Scan for the cell matching the given text and deliver its [X, Y] coordinate at center. 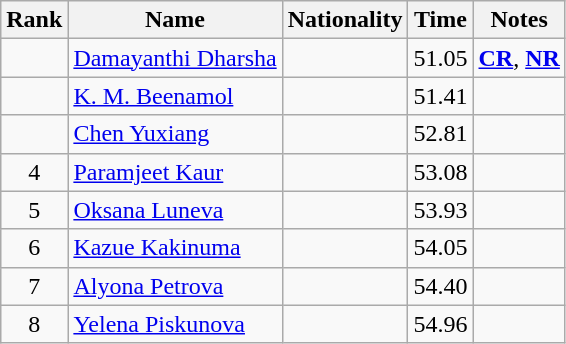
Oksana Luneva [175, 210]
51.41 [440, 96]
Kazue Kakinuma [175, 248]
Notes [519, 20]
Alyona Petrova [175, 286]
4 [34, 172]
7 [34, 286]
54.96 [440, 324]
6 [34, 248]
Rank [34, 20]
CR, NR [519, 58]
52.81 [440, 134]
Damayanthi Dharsha [175, 58]
Chen Yuxiang [175, 134]
Name [175, 20]
Paramjeet Kaur [175, 172]
54.40 [440, 286]
K. M. Beenamol [175, 96]
53.08 [440, 172]
53.93 [440, 210]
Time [440, 20]
51.05 [440, 58]
Nationality [345, 20]
5 [34, 210]
8 [34, 324]
54.05 [440, 248]
Yelena Piskunova [175, 324]
